Detect which cell encompasses the target text, then output its [x, y] center coordinate. 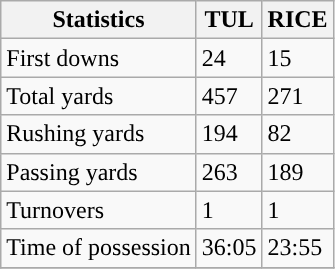
Rushing yards [99, 134]
271 [298, 96]
TUL [229, 20]
Statistics [99, 20]
24 [229, 58]
36:05 [229, 248]
First downs [99, 58]
263 [229, 172]
82 [298, 134]
Passing yards [99, 172]
15 [298, 58]
23:55 [298, 248]
189 [298, 172]
Time of possession [99, 248]
457 [229, 96]
Turnovers [99, 210]
RICE [298, 20]
194 [229, 134]
Total yards [99, 96]
